Output the [X, Y] coordinate of the center of the cell containing the given text.  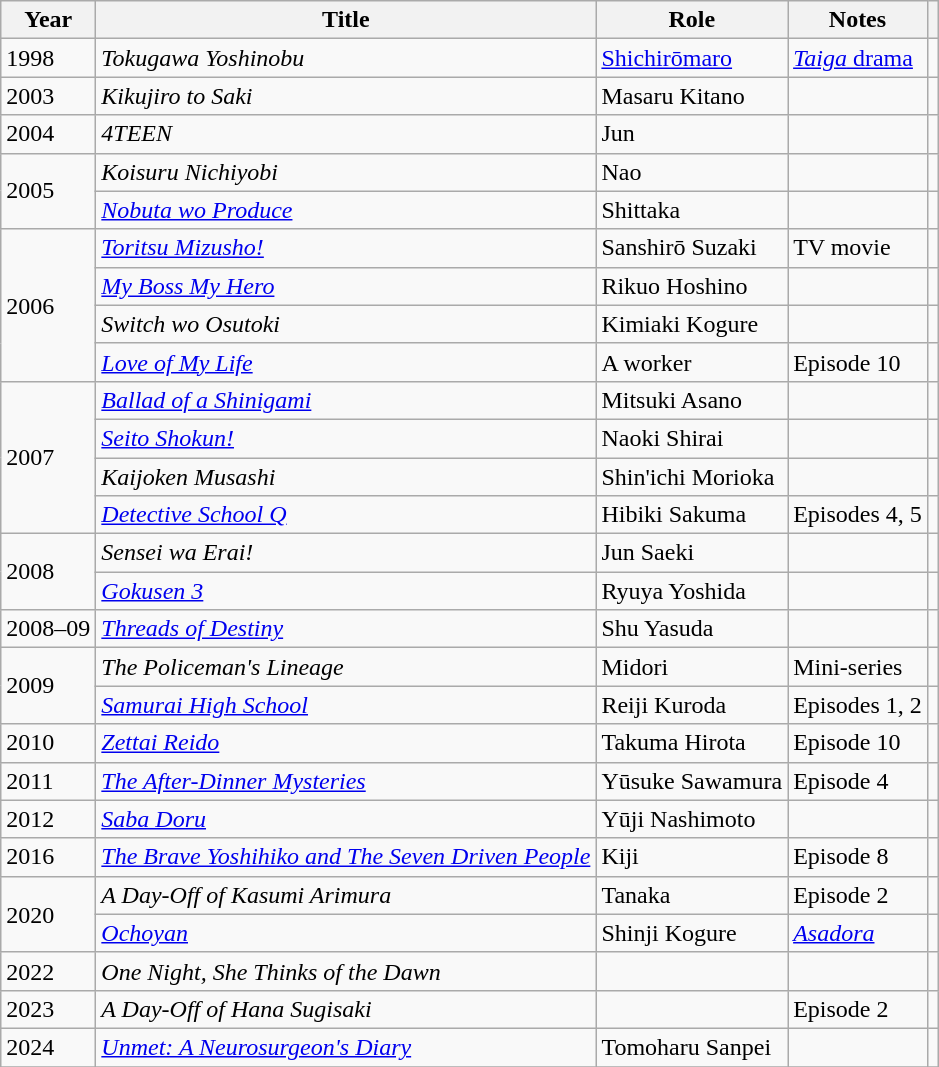
Masaru Kitano [692, 96]
2011 [48, 781]
2010 [48, 743]
Threads of Destiny [346, 629]
Midori [692, 667]
Sensei wa Erai! [346, 553]
4TEEN [346, 134]
Episodes 4, 5 [858, 515]
Hibiki Sakuma [692, 515]
Shin'ichi Morioka [692, 477]
Asadora [858, 933]
Title [346, 20]
2005 [48, 191]
Tokugawa Yoshinobu [346, 58]
Reiji Kuroda [692, 705]
Samurai High School [346, 705]
2024 [48, 1047]
Ochoyan [346, 933]
A worker [692, 362]
Takuma Hirota [692, 743]
The Brave Yoshihiko and The Seven Driven People [346, 857]
My Boss My Hero [346, 286]
Mini-series [858, 667]
Unmet: A Neurosurgeon's Diary [346, 1047]
Naoki Shirai [692, 438]
Notes [858, 20]
Role [692, 20]
Zettai Reido [346, 743]
Year [48, 20]
Jun Saeki [692, 553]
Kiji [692, 857]
Taiga drama [858, 58]
A Day-Off of Hana Sugisaki [346, 1009]
Shittaka [692, 210]
Saba Doru [346, 819]
Nao [692, 172]
2004 [48, 134]
Nobuta wo Produce [346, 210]
One Night, She Thinks of the Dawn [346, 971]
Yūji Nashimoto [692, 819]
Jun [692, 134]
Tanaka [692, 895]
Shinji Kogure [692, 933]
Sanshirō Suzaki [692, 248]
Tomoharu Sanpei [692, 1047]
Ballad of a Shinigami [346, 400]
Detective School Q [346, 515]
Episode 4 [858, 781]
Ryuya Yoshida [692, 591]
2007 [48, 457]
Switch wo Osutoki [346, 324]
2023 [48, 1009]
2003 [48, 96]
Episode 8 [858, 857]
TV movie [858, 248]
Seito Shokun! [346, 438]
Rikuo Hoshino [692, 286]
Shu Yasuda [692, 629]
Mitsuki Asano [692, 400]
Kikujiro to Saki [346, 96]
2012 [48, 819]
Love of My Life [346, 362]
2020 [48, 914]
2008 [48, 572]
Koisuru Nichiyobi [346, 172]
2006 [48, 305]
2016 [48, 857]
2022 [48, 971]
Gokusen 3 [346, 591]
1998 [48, 58]
Shichirōmaro [692, 58]
Kaijoken Musashi [346, 477]
2009 [48, 686]
2008–09 [48, 629]
Yūsuke Sawamura [692, 781]
A Day-Off of Kasumi Arimura [346, 895]
Episodes 1, 2 [858, 705]
The Policeman's Lineage [346, 667]
Toritsu Mizusho! [346, 248]
The After-Dinner Mysteries [346, 781]
Kimiaki Kogure [692, 324]
